For the text-containing cell, return its midpoint in (x, y) coordinate format. 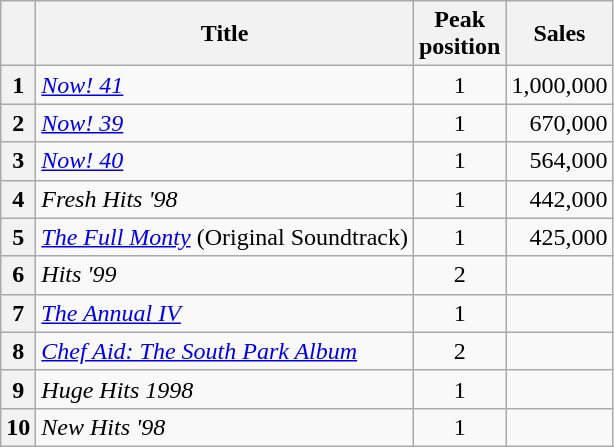
The Annual IV (225, 313)
Title (225, 34)
3 (18, 161)
New Hits '98 (225, 427)
9 (18, 389)
Chef Aid: The South Park Album (225, 351)
1,000,000 (560, 85)
6 (18, 275)
Huge Hits 1998 (225, 389)
Now! 40 (225, 161)
Now! 39 (225, 123)
Sales (560, 34)
4 (18, 199)
425,000 (560, 237)
Now! 41 (225, 85)
5 (18, 237)
7 (18, 313)
10 (18, 427)
564,000 (560, 161)
The Full Monty (Original Soundtrack) (225, 237)
442,000 (560, 199)
670,000 (560, 123)
Fresh Hits '98 (225, 199)
Hits '99 (225, 275)
Peakposition (459, 34)
8 (18, 351)
